Detect which cell encompasses the target text, then output its [X, Y] center coordinate. 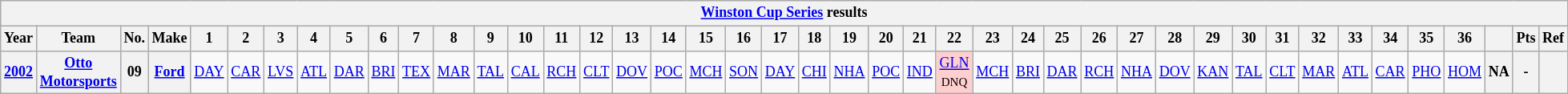
Pts [1526, 39]
Winston Cup Series results [784, 13]
9 [490, 39]
Ref [1554, 39]
25 [1062, 39]
2002 [19, 72]
8 [453, 39]
6 [383, 39]
17 [780, 39]
19 [849, 39]
CHI [814, 72]
SON [744, 72]
29 [1213, 39]
11 [562, 39]
CAL [526, 72]
1 [209, 39]
12 [596, 39]
4 [314, 39]
10 [526, 39]
26 [1099, 39]
No. [135, 39]
Year [19, 39]
Team [79, 39]
Ford [170, 72]
30 [1249, 39]
32 [1319, 39]
36 [1465, 39]
HOM [1465, 72]
13 [632, 39]
15 [706, 39]
09 [135, 72]
23 [993, 39]
GLNDNQ [954, 72]
22 [954, 39]
14 [668, 39]
20 [886, 39]
IND [920, 72]
5 [349, 39]
27 [1137, 39]
7 [417, 39]
TEX [417, 72]
24 [1029, 39]
34 [1390, 39]
2 [246, 39]
35 [1426, 39]
NA [1498, 72]
- [1526, 72]
18 [814, 39]
3 [280, 39]
Make [170, 39]
21 [920, 39]
LVS [280, 72]
PHO [1426, 72]
16 [744, 39]
33 [1356, 39]
31 [1282, 39]
28 [1175, 39]
KAN [1213, 72]
Otto Motorsports [79, 72]
